Provide the [X, Y] coordinate of the cell's center where the given text is located.  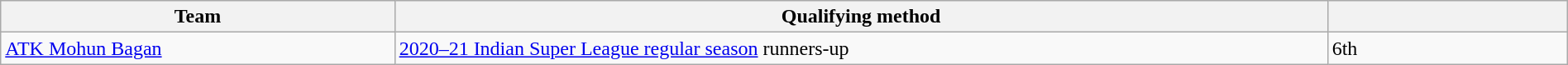
Qualifying method [861, 17]
6th [1447, 48]
Team [198, 17]
ATK Mohun Bagan [198, 48]
2020–21 Indian Super League regular season runners-up [861, 48]
